Output the (x, y) coordinate of the center of the cell containing the given text.  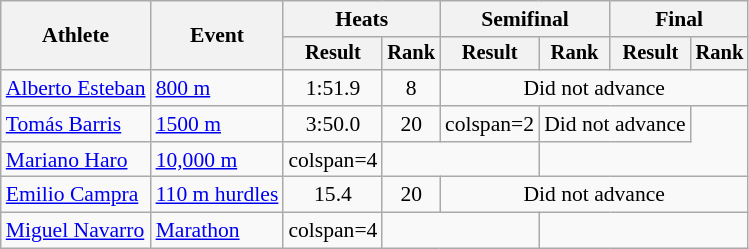
Tomás Barris (76, 124)
Athlete (76, 36)
Heats (362, 19)
8 (411, 88)
3:50.0 (332, 124)
Alberto Esteban (76, 88)
10,000 m (218, 160)
Miguel Navarro (76, 231)
Final (679, 19)
Marathon (218, 231)
800 m (218, 88)
colspan=2 (490, 124)
Emilio Campra (76, 195)
110 m hurdles (218, 195)
1:51.9 (332, 88)
Event (218, 36)
Semifinal (525, 19)
15.4 (332, 195)
Mariano Haro (76, 160)
1500 m (218, 124)
